Determine the (x, y) coordinate at the center of the cell enclosing the given text.  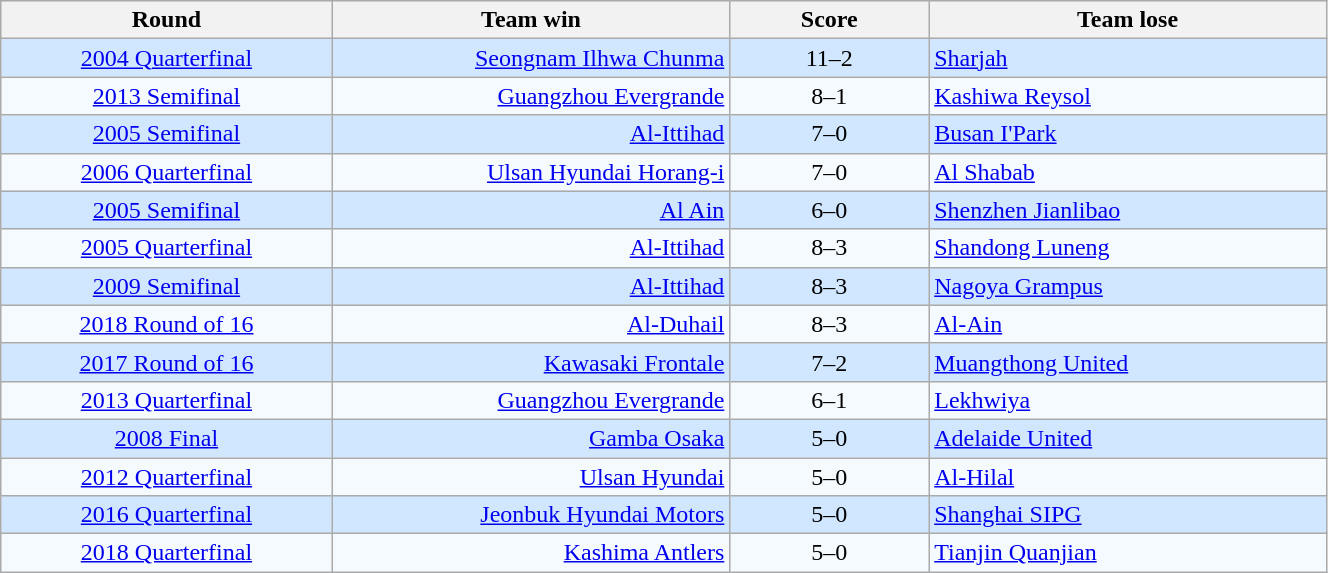
Shenzhen Jianlibao (1128, 210)
2004 Quarterfinal (166, 58)
Ulsan Hyundai Horang-i (531, 172)
Ulsan Hyundai (531, 477)
Kashima Antlers (531, 553)
2016 Quarterfinal (166, 515)
Kawasaki Frontale (531, 362)
2013 Semifinal (166, 96)
Lekhwiya (1128, 400)
Al-Duhail (531, 324)
Shanghai SIPG (1128, 515)
Al Shabab (1128, 172)
Score (830, 20)
Muangthong United (1128, 362)
Adelaide United (1128, 438)
Shandong Luneng (1128, 248)
Team win (531, 20)
2018 Quarterfinal (166, 553)
6–0 (830, 210)
2012 Quarterfinal (166, 477)
Seongnam Ilhwa Chunma (531, 58)
Gamba Osaka (531, 438)
6–1 (830, 400)
Nagoya Grampus (1128, 286)
Team lose (1128, 20)
Busan I'Park (1128, 134)
Tianjin Quanjian (1128, 553)
Round (166, 20)
Al Ain (531, 210)
2005 Quarterfinal (166, 248)
Al-Ain (1128, 324)
2006 Quarterfinal (166, 172)
Al-Hilal (1128, 477)
Kashiwa Reysol (1128, 96)
11–2 (830, 58)
2009 Semifinal (166, 286)
8–1 (830, 96)
7–2 (830, 362)
Sharjah (1128, 58)
2013 Quarterfinal (166, 400)
Jeonbuk Hyundai Motors (531, 515)
2017 Round of 16 (166, 362)
2008 Final (166, 438)
2018 Round of 16 (166, 324)
